Find where the given text appears and provide that cell's center as [x, y] coordinate. 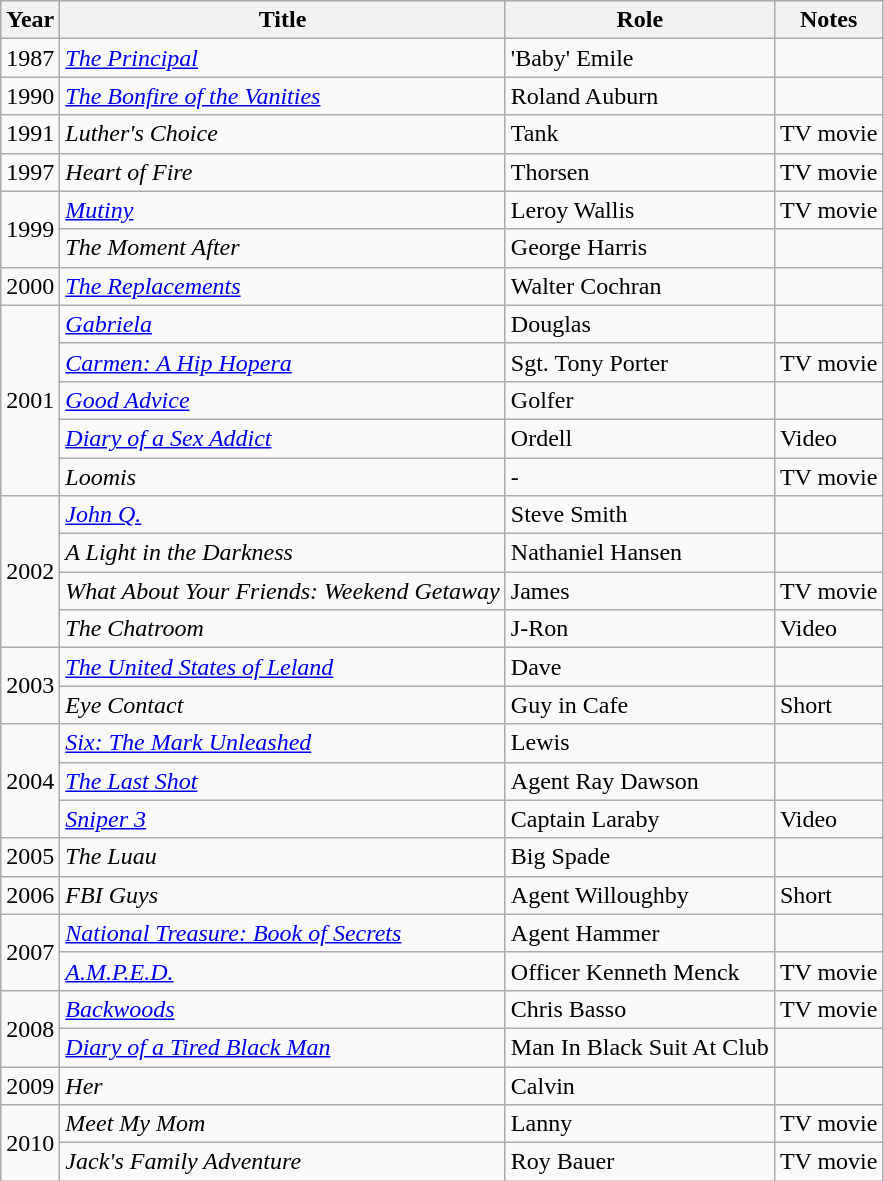
1999 [30, 229]
Steve Smith [640, 515]
John Q. [282, 515]
J-Ron [640, 629]
2001 [30, 400]
1987 [30, 58]
A Light in the Darkness [282, 553]
Role [640, 20]
Agent Ray Dawson [640, 781]
Dave [640, 667]
FBI Guys [282, 895]
1991 [30, 134]
Chris Basso [640, 1009]
Calvin [640, 1085]
Sniper 3 [282, 819]
Man In Black Suit At Club [640, 1047]
Ordell [640, 438]
'Baby' Emile [640, 58]
2007 [30, 952]
Her [282, 1085]
2004 [30, 781]
2003 [30, 686]
Sgt. Tony Porter [640, 362]
Good Advice [282, 400]
Captain Laraby [640, 819]
George Harris [640, 248]
2010 [30, 1143]
Meet My Mom [282, 1124]
The Luau [282, 857]
The Chatroom [282, 629]
Leroy Wallis [640, 210]
Lewis [640, 743]
The Moment After [282, 248]
Nathaniel Hansen [640, 553]
Carmen: A Hip Hopera [282, 362]
1997 [30, 172]
Notes [828, 20]
2009 [30, 1085]
2000 [30, 286]
Walter Cochran [640, 286]
Jack's Family Adventure [282, 1162]
What About Your Friends: Weekend Getaway [282, 591]
Agent Hammer [640, 933]
National Treasure: Book of Secrets [282, 933]
Eye Contact [282, 705]
2008 [30, 1028]
Mutiny [282, 210]
Diary of a Sex Addict [282, 438]
Title [282, 20]
Roland Auburn [640, 96]
The Last Shot [282, 781]
Big Spade [640, 857]
Douglas [640, 324]
Guy in Cafe [640, 705]
Backwoods [282, 1009]
Thorsen [640, 172]
Officer Kenneth Menck [640, 971]
Agent Willoughby [640, 895]
- [640, 477]
Diary of a Tired Black Man [282, 1047]
Heart of Fire [282, 172]
The Replacements [282, 286]
The Principal [282, 58]
The Bonfire of the Vanities [282, 96]
Roy Bauer [640, 1162]
Tank [640, 134]
A.M.P.E.D. [282, 971]
James [640, 591]
The United States of Leland [282, 667]
Luther's Choice [282, 134]
Gabriela [282, 324]
Six: The Mark Unleashed [282, 743]
2006 [30, 895]
2005 [30, 857]
1990 [30, 96]
Golfer [640, 400]
2002 [30, 572]
Year [30, 20]
Loomis [282, 477]
Lanny [640, 1124]
